Detect which cell encompasses the target text, then output its [x, y] center coordinate. 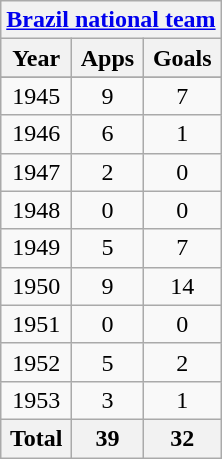
1951 [36, 324]
Goals [182, 58]
1948 [36, 210]
1950 [36, 286]
32 [182, 438]
Total [36, 438]
14 [182, 286]
Year [36, 58]
1949 [36, 248]
1946 [36, 134]
3 [108, 400]
1947 [36, 172]
1945 [36, 96]
6 [108, 134]
Apps [108, 58]
39 [108, 438]
Brazil national team [111, 20]
1952 [36, 362]
1953 [36, 400]
